Capture the cell that displays the provided text and extract its [x, y] central coordinate. 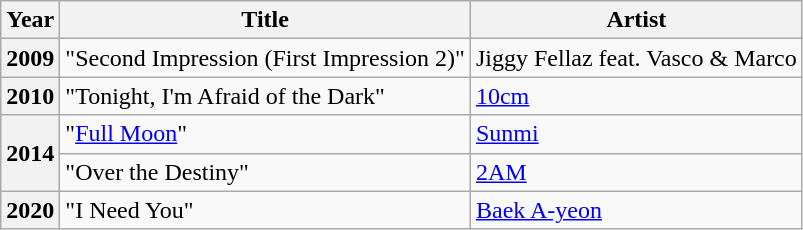
"Second Impression (First Impression 2)" [266, 58]
Year [30, 20]
10cm [636, 96]
Sunmi [636, 134]
"Tonight, I'm Afraid of the Dark" [266, 96]
2014 [30, 153]
"I Need You" [266, 210]
Baek A-yeon [636, 210]
Jiggy Fellaz feat. Vasco & Marco [636, 58]
2020 [30, 210]
"Over the Destiny" [266, 172]
Title [266, 20]
2009 [30, 58]
Artist [636, 20]
2010 [30, 96]
2AM [636, 172]
"Full Moon" [266, 134]
